Output the [x, y] coordinate of the center of the cell containing the given text.  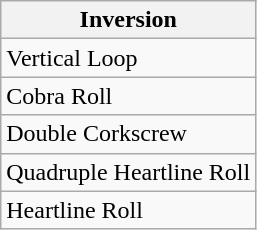
Vertical Loop [128, 58]
Inversion [128, 20]
Quadruple Heartline Roll [128, 172]
Double Corkscrew [128, 134]
Cobra Roll [128, 96]
Heartline Roll [128, 210]
